Provide the [X, Y] coordinate of the cell's center where the given text is located.  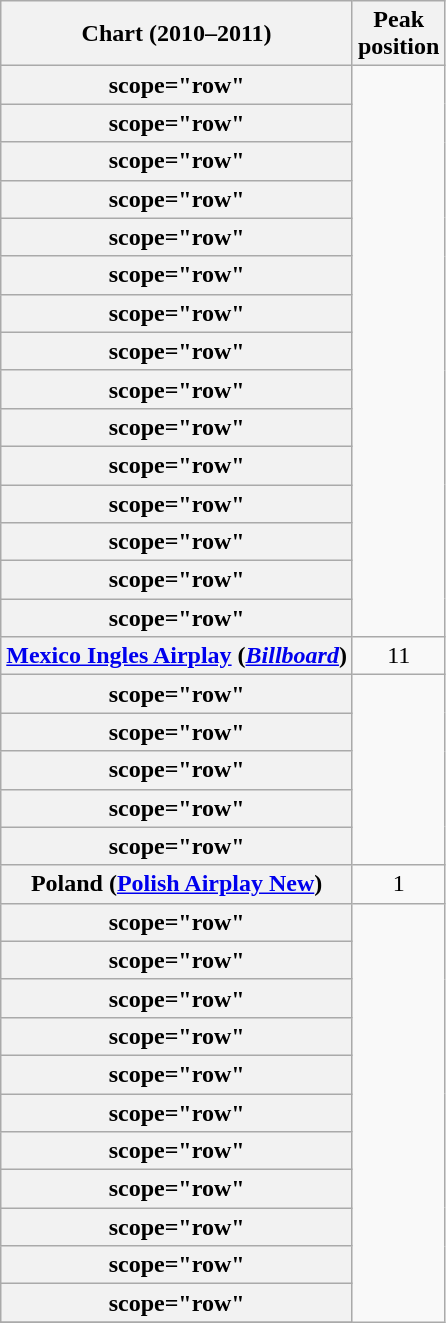
11 [398, 656]
Chart (2010–2011) [177, 34]
Poland (Polish Airplay New) [177, 884]
1 [398, 884]
Peakposition [398, 34]
Mexico Ingles Airplay (Billboard) [177, 656]
